Provide the (X, Y) coordinate of the cell's center where the given text is located.  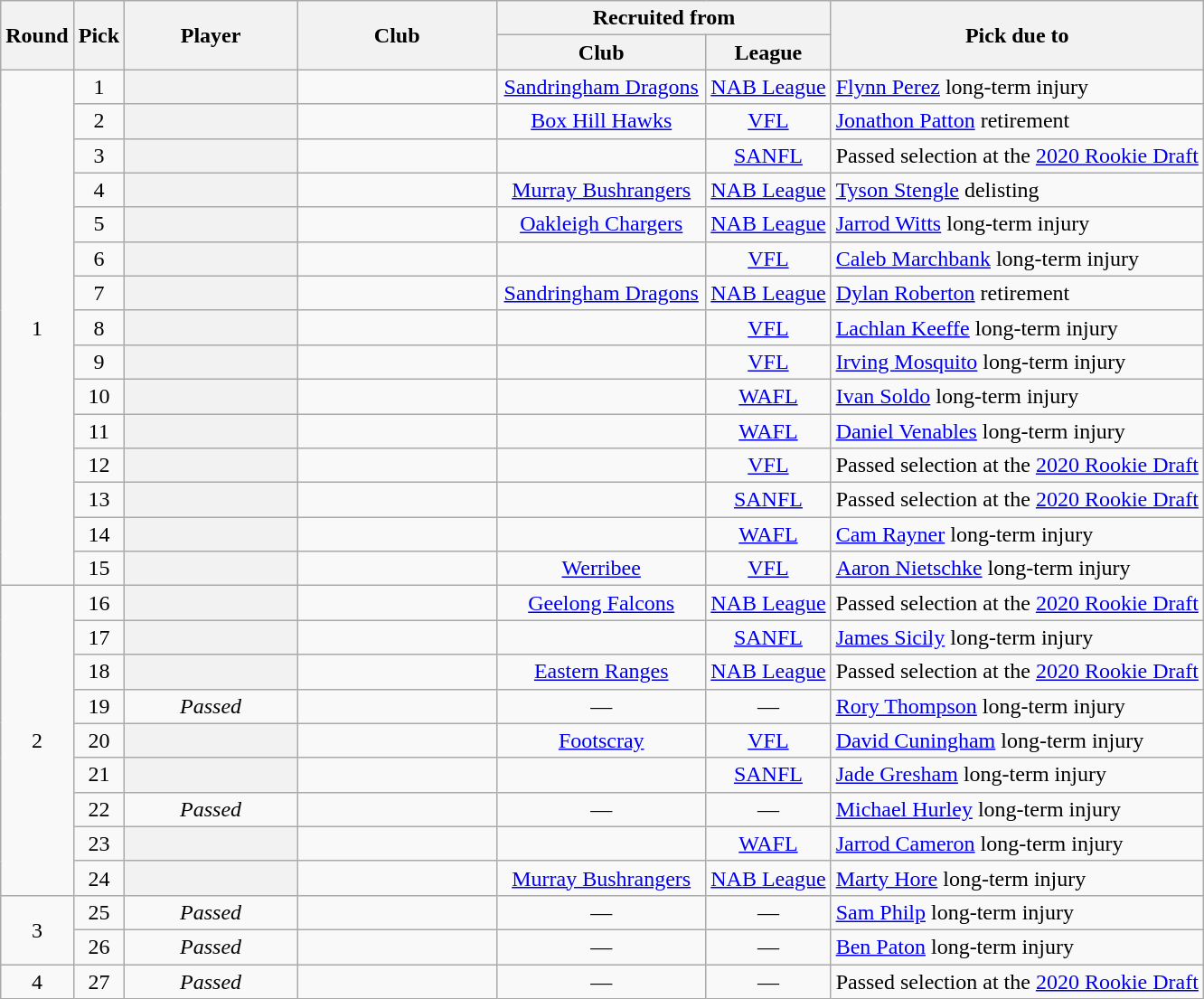
Rory Thompson long-term injury (1017, 706)
Box Hill Hawks (602, 121)
15 (99, 569)
16 (99, 603)
Jade Gresham long-term injury (1017, 775)
7 (99, 293)
Player (212, 35)
13 (99, 500)
14 (99, 534)
Footscray (602, 740)
Jarrod Witts long-term injury (1017, 224)
Pick (99, 35)
20 (99, 740)
6 (99, 259)
Ivan Soldo long-term injury (1017, 396)
5 (99, 224)
League (768, 52)
Marty Hore long-term injury (1017, 878)
Jarrod Cameron long-term injury (1017, 843)
Recruited from (663, 18)
21 (99, 775)
Flynn Perez long-term injury (1017, 87)
10 (99, 396)
Aaron Nietschke long-term injury (1017, 569)
Werribee (602, 569)
Dylan Roberton retirement (1017, 293)
Lachlan Keeffe long-term injury (1017, 327)
17 (99, 637)
11 (99, 431)
24 (99, 878)
8 (99, 327)
19 (99, 706)
James Sicily long-term injury (1017, 637)
Michael Hurley long-term injury (1017, 809)
Jonathon Patton retirement (1017, 121)
Oakleigh Chargers (602, 224)
Irving Mosquito long-term injury (1017, 362)
Cam Rayner long-term injury (1017, 534)
Daniel Venables long-term injury (1017, 431)
18 (99, 672)
Geelong Falcons (602, 603)
Pick due to (1017, 35)
Eastern Ranges (602, 672)
Ben Paton long-term injury (1017, 947)
26 (99, 947)
12 (99, 466)
23 (99, 843)
Tyson Stengle delisting (1017, 190)
Caleb Marchbank long-term injury (1017, 259)
Round (37, 35)
David Cuningham long-term injury (1017, 740)
Sam Philp long-term injury (1017, 912)
27 (99, 981)
9 (99, 362)
22 (99, 809)
25 (99, 912)
